Return the [x, y] coordinate for the center point of the cell that contains the specified text.  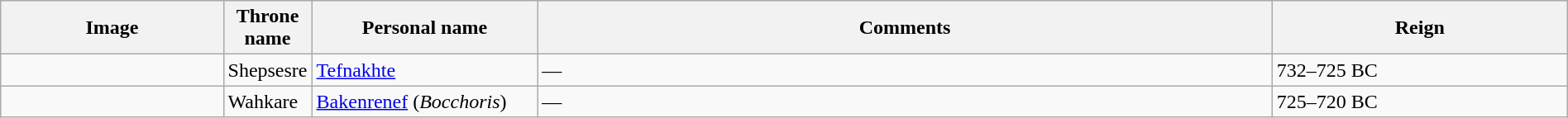
Image [112, 28]
Throne name [268, 28]
725–720 BC [1419, 101]
Comments [905, 28]
732–725 BC [1419, 70]
Tefnakhte [425, 70]
Personal name [425, 28]
Bakenrenef (Bocchoris) [425, 101]
Shepsesre [268, 70]
Wahkare [268, 101]
Reign [1419, 28]
